Extract the (X, Y) coordinate from the center of the cell holding the provided text.  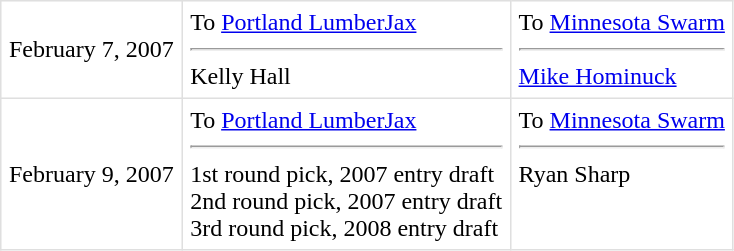
To Minnesota Swarm Ryan Sharp (622, 174)
To Portland LumberJax Kelly Hall (346, 50)
February 7, 2007 (92, 50)
To Minnesota Swarm Mike Hominuck (622, 50)
February 9, 2007 (92, 174)
To Portland LumberJax 1st round pick, 2007 entry draft2nd round pick, 2007 entry draft3rd round pick, 2008 entry draft (346, 174)
